Identify which cell holds the provided text, then report its [X, Y] central coordinate. 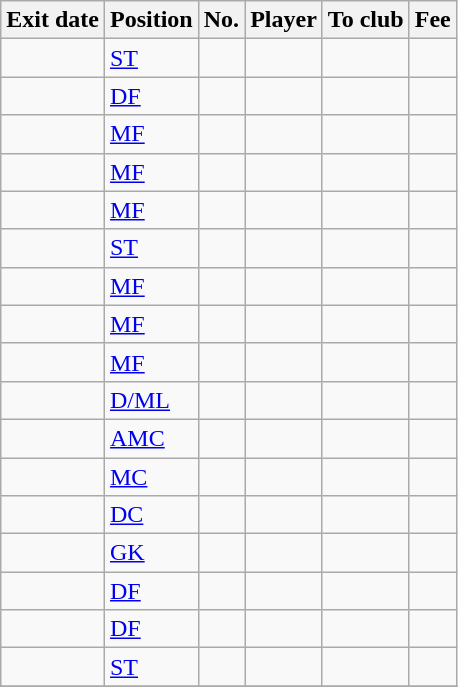
To club [366, 20]
Fee [432, 20]
No. [221, 20]
Position [151, 20]
DC [151, 515]
GK [151, 553]
Exit date [53, 20]
D/ML [151, 400]
Player [284, 20]
AMC [151, 438]
MC [151, 477]
